Return [x, y] of the center of cell containing provided text 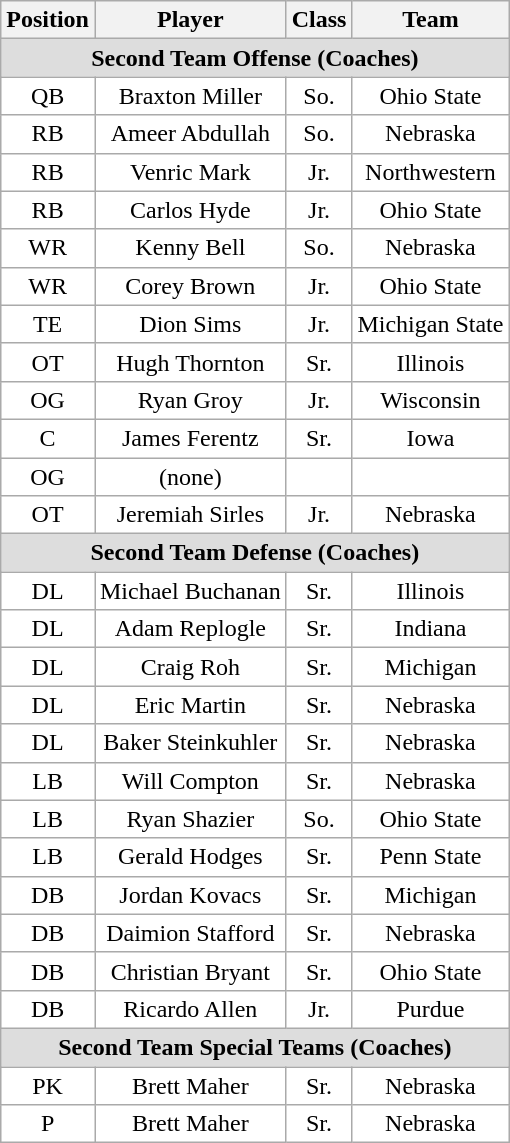
Penn State [430, 857]
Michael Buchanan [190, 591]
Daimion Stafford [190, 933]
James Ferentz [190, 438]
Second Team Defense (Coaches) [255, 553]
Craig Roh [190, 667]
Will Compton [190, 781]
(none) [190, 477]
Gerald Hodges [190, 857]
Venric Mark [190, 172]
PK [48, 1085]
QB [48, 96]
Hugh Thornton [190, 362]
Jeremiah Sirles [190, 515]
Braxton Miller [190, 96]
Player [190, 20]
Second Team Offense (Coaches) [255, 58]
TE [48, 324]
Purdue [430, 1009]
Second Team Special Teams (Coaches) [255, 1047]
Northwestern [430, 172]
Christian Bryant [190, 971]
Iowa [430, 438]
Class [319, 20]
P [48, 1124]
Jordan Kovacs [190, 895]
Ricardo Allen [190, 1009]
Baker Steinkuhler [190, 743]
Michigan State [430, 324]
Adam Replogle [190, 629]
Indiana [430, 629]
Eric Martin [190, 705]
C [48, 438]
Corey Brown [190, 286]
Team [430, 20]
Ameer Abdullah [190, 134]
Wisconsin [430, 400]
Ryan Shazier [190, 819]
Kenny Bell [190, 248]
Carlos Hyde [190, 210]
Position [48, 20]
Dion Sims [190, 324]
Ryan Groy [190, 400]
